Scan for the cell matching the given text and deliver its [x, y] coordinate at center. 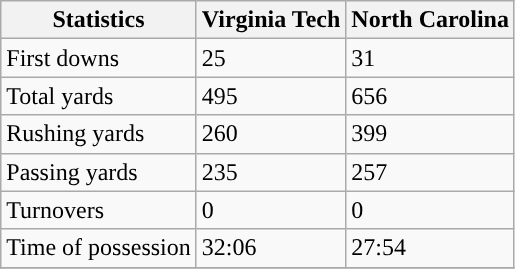
Statistics [99, 20]
Time of possession [99, 248]
27:54 [430, 248]
Turnovers [99, 210]
Passing yards [99, 172]
Virginia Tech [271, 20]
495 [271, 96]
656 [430, 96]
235 [271, 172]
260 [271, 134]
First downs [99, 58]
Total yards [99, 96]
25 [271, 58]
Rushing yards [99, 134]
31 [430, 58]
399 [430, 134]
257 [430, 172]
32:06 [271, 248]
North Carolina [430, 20]
